Identify which cell holds the provided text, then report its (X, Y) central coordinate. 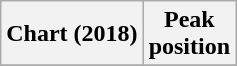
Chart (2018) (72, 34)
Peakposition (189, 34)
